From the cell containing the given text, extract its center point as (X, Y) coordinate. 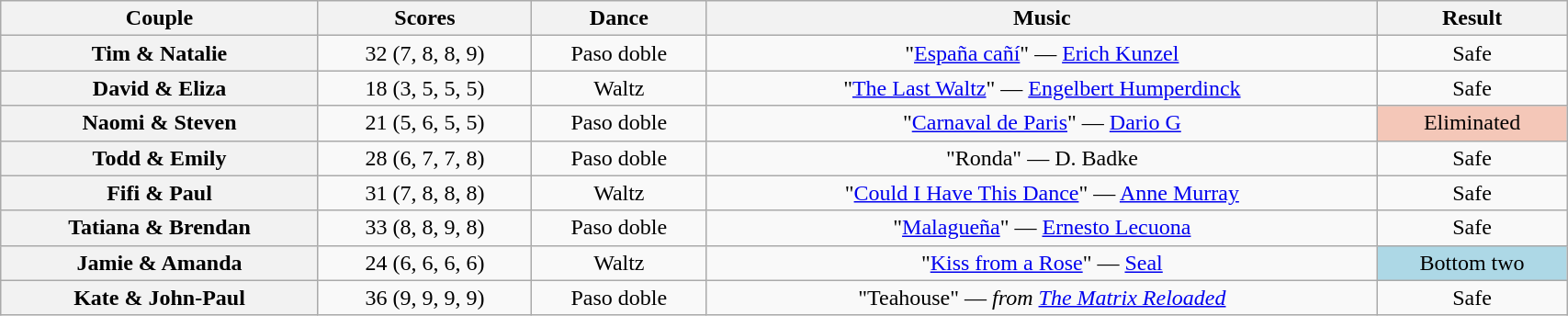
Bottom two (1472, 263)
21 (5, 6, 5, 5) (424, 123)
Kate & John-Paul (160, 298)
31 (7, 8, 8, 8) (424, 193)
"Ronda" — D. Badke (1042, 158)
Scores (424, 18)
Result (1472, 18)
Jamie & Amanda (160, 263)
"The Last Waltz" — Engelbert Humperdinck (1042, 88)
"Teahouse" — from The Matrix Reloaded (1042, 298)
"Carnaval de Paris" — Dario G (1042, 123)
36 (9, 9, 9, 9) (424, 298)
33 (8, 8, 9, 8) (424, 228)
Tatiana & Brendan (160, 228)
Music (1042, 18)
18 (3, 5, 5, 5) (424, 88)
Todd & Emily (160, 158)
Eliminated (1472, 123)
"España cañí" — Erich Kunzel (1042, 53)
Dance (619, 18)
Naomi & Steven (160, 123)
"Could I Have This Dance" — Anne Murray (1042, 193)
Couple (160, 18)
24 (6, 6, 6, 6) (424, 263)
"Malagueña" — Ernesto Lecuona (1042, 228)
28 (6, 7, 7, 8) (424, 158)
David & Eliza (160, 88)
"Kiss from a Rose" — Seal (1042, 263)
Fifi & Paul (160, 193)
Tim & Natalie (160, 53)
32 (7, 8, 8, 9) (424, 53)
